Scan for the cell matching the given text and deliver its [x, y] coordinate at center. 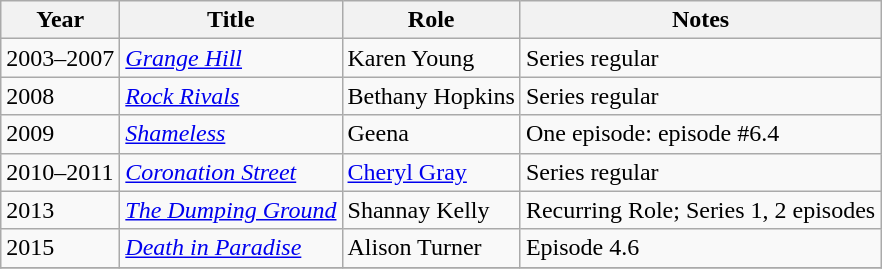
Role [431, 20]
Bethany Hopkins [431, 96]
2013 [60, 210]
Karen Young [431, 58]
Title [231, 20]
Episode 4.6 [700, 248]
Recurring Role; Series 1, 2 episodes [700, 210]
2009 [60, 134]
Year [60, 20]
2008 [60, 96]
Alison Turner [431, 248]
Geena [431, 134]
Coronation Street [231, 172]
Grange Hill [231, 58]
The Dumping Ground [231, 210]
Shameless [231, 134]
Death in Paradise [231, 248]
One episode: episode #6.4 [700, 134]
Notes [700, 20]
Cheryl Gray [431, 172]
Rock Rivals [231, 96]
2015 [60, 248]
2003–2007 [60, 58]
Shannay Kelly [431, 210]
2010–2011 [60, 172]
